Find where the given text appears and provide that cell's center as [x, y] coordinate. 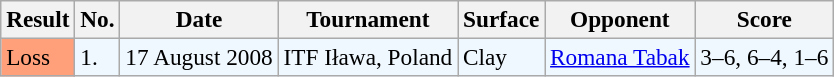
1. [98, 57]
No. [98, 19]
Clay [502, 57]
Score [764, 19]
Date [199, 19]
Romana Tabak [620, 57]
Result [38, 19]
Opponent [620, 19]
Surface [502, 19]
ITF Iława, Poland [368, 57]
17 August 2008 [199, 57]
Tournament [368, 19]
Loss [38, 57]
3–6, 6–4, 1–6 [764, 57]
